Identify which cell holds the provided text, then report its [x, y] central coordinate. 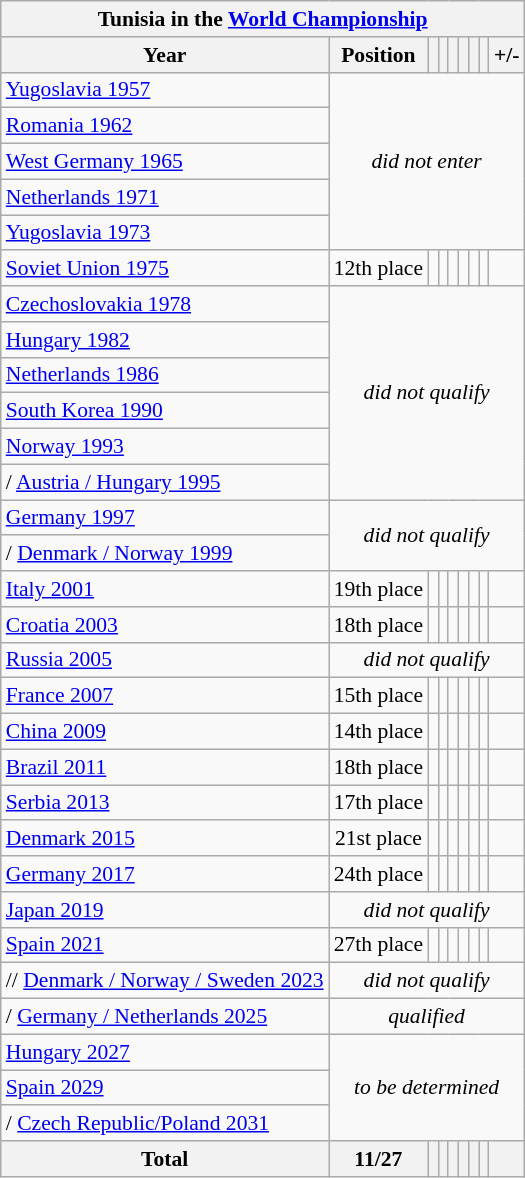
Denmark 2015 [165, 839]
11/27 [378, 1159]
France 2007 [165, 696]
Romania 1962 [165, 126]
/ Denmark / Norway 1999 [165, 554]
Netherlands 1971 [165, 197]
17th place [378, 803]
Serbia 2013 [165, 803]
19th place [378, 589]
Hungary 2027 [165, 1052]
24th place [378, 874]
Russia 2005 [165, 660]
Spain 2029 [165, 1088]
// Denmark / Norway / Sweden 2023 [165, 981]
Hungary 1982 [165, 340]
Netherlands 1986 [165, 375]
China 2009 [165, 732]
Position [378, 55]
Czechoslovakia 1978 [165, 304]
/ Austria / Hungary 1995 [165, 482]
Germany 2017 [165, 874]
Year [165, 55]
15th place [378, 696]
Soviet Union 1975 [165, 269]
Yugoslavia 1957 [165, 90]
+/- [507, 55]
Total [165, 1159]
27th place [378, 945]
qualified [427, 1017]
Italy 2001 [165, 589]
West Germany 1965 [165, 162]
21st place [378, 839]
Brazil 2011 [165, 767]
12th place [378, 269]
/ Germany / Netherlands 2025 [165, 1017]
Yugoslavia 1973 [165, 233]
to be determined [427, 1088]
Germany 1997 [165, 518]
did not enter [427, 161]
Japan 2019 [165, 910]
14th place [378, 732]
Croatia 2003 [165, 625]
South Korea 1990 [165, 411]
/ Czech Republic/Poland 2031 [165, 1124]
Norway 1993 [165, 447]
Spain 2021 [165, 945]
Tunisia in the World Championship [263, 19]
